Find where the given text appears and provide that cell's center as [X, Y] coordinate. 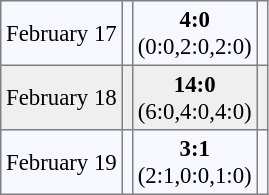
February 17 [62, 33]
February 19 [62, 162]
February 18 [62, 97]
4:0(0:0,2:0,2:0) [194, 33]
14:0(6:0,4:0,4:0) [194, 97]
3:1(2:1,0:0,1:0) [194, 162]
